From the cell containing the given text, extract its center point as (x, y) coordinate. 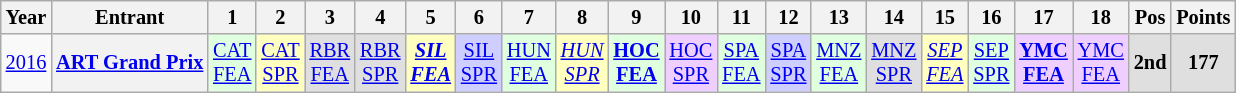
2 (280, 17)
MNZSPR (894, 63)
SEPSPR (991, 63)
SEPFEA (944, 63)
2016 (26, 63)
2nd (1150, 63)
HUNSPR (582, 63)
6 (479, 17)
RBRSPR (380, 63)
MNZFEA (838, 63)
3 (330, 17)
1 (232, 17)
SPASPR (788, 63)
11 (741, 17)
Year (26, 17)
Pos (1150, 17)
12 (788, 17)
17 (1043, 17)
9 (636, 17)
177 (1203, 63)
10 (692, 17)
CATFEA (232, 63)
16 (991, 17)
HUNFEA (529, 63)
Points (1203, 17)
SILFEA (430, 63)
ART Grand Prix (130, 63)
HOCFEA (636, 63)
RBRFEA (330, 63)
18 (1101, 17)
8 (582, 17)
14 (894, 17)
CATSPR (280, 63)
SPAFEA (741, 63)
13 (838, 17)
7 (529, 17)
15 (944, 17)
SILSPR (479, 63)
HOCSPR (692, 63)
Entrant (130, 17)
4 (380, 17)
5 (430, 17)
